Return the (x, y) coordinate for the center point of the cell that contains the specified text.  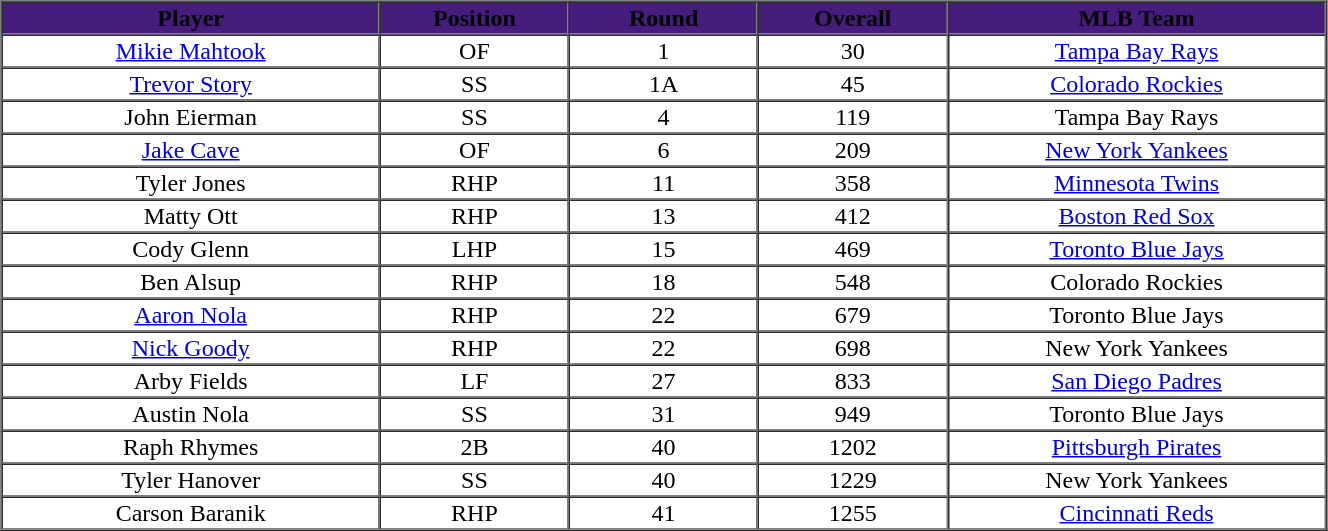
John Eierman (191, 116)
Carson Baranik (191, 512)
Raph Rhymes (191, 446)
358 (852, 182)
Austin Nola (191, 414)
Tyler Jones (191, 182)
MLB Team (1136, 18)
Minnesota Twins (1136, 182)
1255 (852, 512)
Jake Cave (191, 150)
LHP (474, 248)
833 (852, 380)
4 (664, 116)
11 (664, 182)
1 (664, 50)
Aaron Nola (191, 314)
6 (664, 150)
41 (664, 512)
Matty Ott (191, 216)
469 (852, 248)
Boston Red Sox (1136, 216)
Position (474, 18)
548 (852, 282)
209 (852, 150)
15 (664, 248)
Ben Alsup (191, 282)
Tyler Hanover (191, 480)
412 (852, 216)
Arby Fields (191, 380)
Overall (852, 18)
San Diego Padres (1136, 380)
1229 (852, 480)
Cody Glenn (191, 248)
Pittsburgh Pirates (1136, 446)
LF (474, 380)
Nick Goody (191, 348)
45 (852, 84)
1A (664, 84)
13 (664, 216)
119 (852, 116)
949 (852, 414)
2B (474, 446)
27 (664, 380)
698 (852, 348)
30 (852, 50)
1202 (852, 446)
Mikie Mahtook (191, 50)
Cincinnati Reds (1136, 512)
Player (191, 18)
Round (664, 18)
Trevor Story (191, 84)
18 (664, 282)
679 (852, 314)
31 (664, 414)
